For the text-containing cell, return its midpoint in [X, Y] coordinate format. 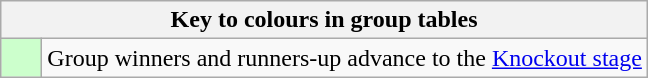
Key to colours in group tables [324, 20]
Group winners and runners-up advance to the Knockout stage [345, 58]
